Return the (X, Y) coordinate for the center point of the cell that contains the specified text.  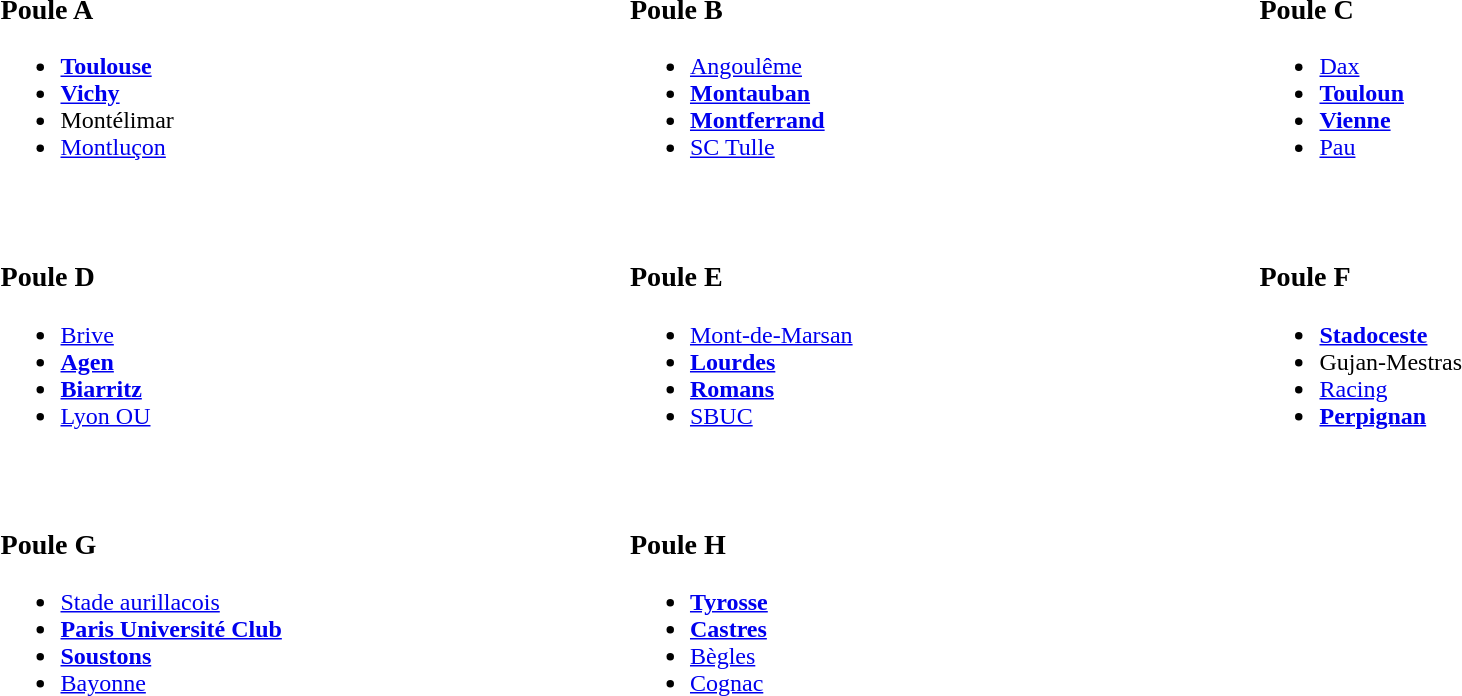
Poule EMont-de-MarsanLourdesRomansSBUC (935, 329)
